Locate the cell with the specified text and output its (X, Y) center coordinate. 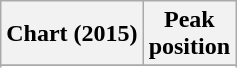
Peakposition (189, 34)
Chart (2015) (72, 34)
